Provide the [x, y] coordinate of the cell's center where the given text is located.  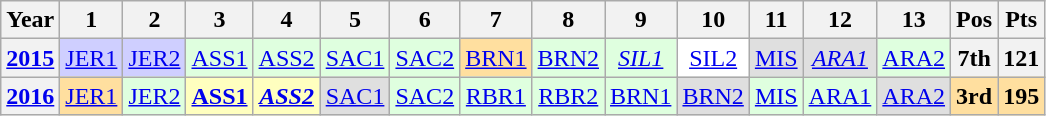
11 [776, 20]
2 [154, 20]
1 [92, 20]
RBR2 [568, 96]
121 [1022, 58]
6 [425, 20]
12 [840, 20]
5 [355, 20]
SIL1 [640, 58]
2015 [30, 58]
10 [713, 20]
3rd [974, 96]
7th [974, 58]
RBR1 [496, 96]
8 [568, 20]
195 [1022, 96]
Year [30, 20]
SIL2 [713, 58]
2016 [30, 96]
9 [640, 20]
7 [496, 20]
Pos [974, 20]
4 [286, 20]
13 [914, 20]
Pts [1022, 20]
3 [220, 20]
